Detect which cell encompasses the target text, then output its (X, Y) center coordinate. 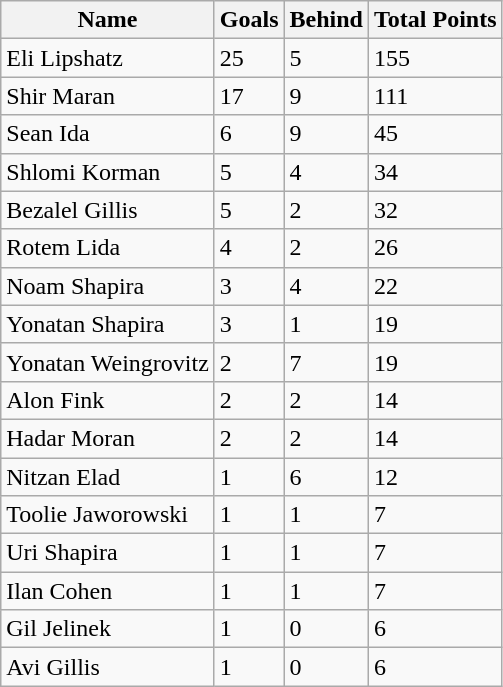
Total Points (436, 20)
Rotem Lida (108, 248)
Ilan Cohen (108, 591)
Toolie Jaworowski (108, 515)
25 (249, 58)
12 (436, 477)
34 (436, 172)
Name (108, 20)
Yonatan Weingrovitz (108, 362)
Noam Shapira (108, 286)
Hadar Moran (108, 438)
Avi Gillis (108, 667)
Eli Lipshatz (108, 58)
26 (436, 248)
45 (436, 134)
Shir Maran (108, 96)
Yonatan Shapira (108, 324)
Gil Jelinek (108, 629)
111 (436, 96)
Alon Fink (108, 400)
22 (436, 286)
32 (436, 210)
17 (249, 96)
Behind (326, 20)
Shlomi Korman (108, 172)
Bezalel Gillis (108, 210)
Uri Shapira (108, 553)
Sean Ida (108, 134)
155 (436, 58)
Nitzan Elad (108, 477)
Goals (249, 20)
